From the cell containing the given text, extract its center point as (X, Y) coordinate. 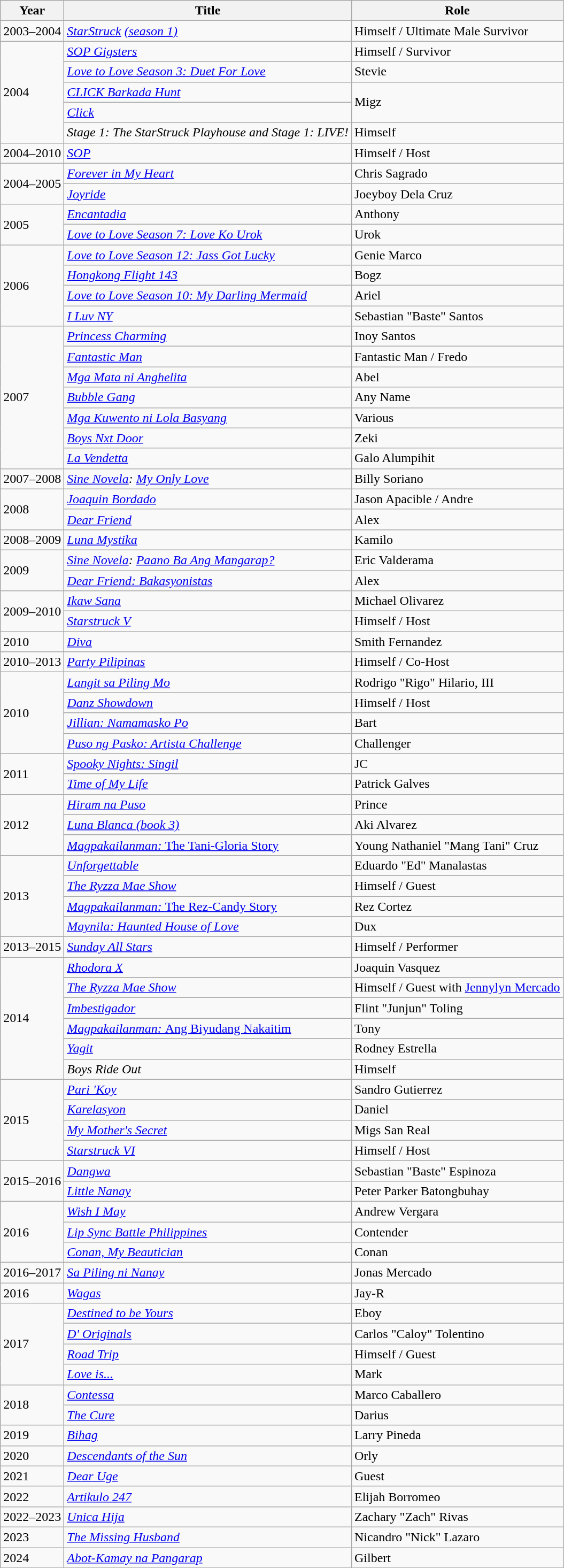
Luna Mystika (208, 540)
Various (457, 418)
2017 (32, 1344)
Descendants of the Sun (208, 1456)
Joaquin Bordado (208, 499)
Sebastian "Baste" Santos (457, 316)
Rhodora X (208, 967)
Mga Mata ni Anghelita (208, 377)
Click (208, 112)
Abel (457, 377)
Love to Love Season 12: Jass Got Lucky (208, 255)
Genie Marco (457, 255)
Mga Kuwento ni Lola Basyang (208, 418)
Sa Piling ni Nanay (208, 1273)
2007 (32, 397)
2023 (32, 1537)
Larry Pineda (457, 1435)
Flint "Junjun" Toling (457, 1008)
Aki Alvarez (457, 825)
Daniel (457, 1110)
Road Trip (208, 1354)
Sebastian "Baste" Espinoza (457, 1171)
2004 (32, 92)
Year (32, 11)
Karelasyon (208, 1110)
Anthony (457, 214)
Darius (457, 1415)
2012 (32, 825)
Joyride (208, 194)
Lip Sync Battle Philippines (208, 1232)
Artikulo 247 (208, 1496)
Inoy Santos (457, 336)
Love to Love Season 10: My Darling Mermaid (208, 296)
Prince (457, 804)
2011 (32, 774)
Contessa (208, 1395)
Sine Novela: My Only Love (208, 479)
The Missing Husband (208, 1537)
Joaquin Vasquez (457, 967)
Jonas Mercado (457, 1273)
2016–2017 (32, 1273)
Hongkong Flight 143 (208, 275)
Abot-Kamay na Pangarap (208, 1558)
Guest (457, 1476)
Sunday All Stars (208, 947)
Imbestigador (208, 1008)
The Cure (208, 1415)
Galo Alumpihit (457, 458)
Sandro Gutierrez (457, 1089)
Eboy (457, 1313)
2004–2010 (32, 153)
Contender (457, 1232)
2022 (32, 1496)
2018 (32, 1405)
2009–2010 (32, 611)
2010–2013 (32, 662)
Spooky Nights: Singil (208, 764)
Puso ng Pasko: Artista Challenge (208, 743)
2015–2016 (32, 1181)
2014 (32, 1018)
StarStruck (season 1) (208, 31)
Dux (457, 927)
Forever in My Heart (208, 173)
Princess Charming (208, 336)
Stevie (457, 72)
Wish I May (208, 1211)
I Luv NY (208, 316)
Himself / Guest with Jennylyn Mercado (457, 988)
2006 (32, 286)
2005 (32, 224)
Tony (457, 1028)
Jason Apacible / Andre (457, 499)
Migs San Real (457, 1130)
Chris Sagrado (457, 173)
La Vendetta (208, 458)
Himself / Survivor (457, 51)
Rodney Estrella (457, 1049)
Sine Novela: Paano Ba Ang Mangarap? (208, 560)
Maynila: Haunted House of Love (208, 927)
2024 (32, 1558)
Smith Fernandez (457, 642)
2019 (32, 1435)
Zachary "Zach" Rivas (457, 1517)
Zeki (457, 438)
Magpakailanman: Ang Biyudang Nakaitim (208, 1028)
Rodrigo "Rigo" Hilario, III (457, 682)
2008 (32, 509)
Carlos "Caloy" Tolentino (457, 1334)
Urok (457, 234)
Diva (208, 642)
2004–2005 (32, 183)
Dear Friend: Bakasyonistas (208, 580)
D' Originals (208, 1334)
Luna Blanca (book 3) (208, 825)
Jillian: Namamasko Po (208, 723)
Magpakailanman: The Rez-Candy Story (208, 906)
Nicandro "Nick" Lazaro (457, 1537)
Dangwa (208, 1171)
Ariel (457, 296)
Little Nanay (208, 1191)
Love to Love Season 3: Duet For Love (208, 72)
2020 (32, 1456)
Bihag (208, 1435)
Bart (457, 723)
Stage 1: The StarStruck Playhouse and Stage 1: LIVE! (208, 133)
Dear Uge (208, 1476)
Fantastic Man (208, 357)
Eduardo "Ed" Manalastas (457, 865)
Unforgettable (208, 865)
Boys Ride Out (208, 1069)
Mark (457, 1374)
Migz (457, 102)
Bogz (457, 275)
2009 (32, 570)
2021 (32, 1476)
Orly (457, 1456)
Love is... (208, 1374)
Pari 'Koy (208, 1089)
Eric Valderama (457, 560)
Boys Nxt Door (208, 438)
Himself / Co-Host (457, 662)
Love to Love Season 7: Love Ko Urok (208, 234)
My Mother's Secret (208, 1130)
2013 (32, 896)
Encantadia (208, 214)
Kamilo (457, 540)
Young Nathaniel "Mang Tani" Cruz (457, 845)
Conan, My Beautician (208, 1252)
Marco Caballero (457, 1395)
Andrew Vergara (457, 1211)
Peter Parker Batongbuhay (457, 1191)
2007–2008 (32, 479)
Any Name (457, 397)
Gilbert (457, 1558)
SOP Gigsters (208, 51)
Ikaw Sana (208, 601)
SOP (208, 153)
Yagit (208, 1049)
JC (457, 764)
Fantastic Man / Fredo (457, 357)
Hiram na Puso (208, 804)
Starstruck VI (208, 1150)
2013–2015 (32, 947)
Himself / Ultimate Male Survivor (457, 31)
Billy Soriano (457, 479)
Jay-R (457, 1293)
2003–2004 (32, 31)
Wagas (208, 1293)
Rez Cortez (457, 906)
Challenger (457, 743)
Michael Olivarez (457, 601)
Elijah Borromeo (457, 1496)
Role (457, 11)
Title (208, 11)
Patrick Galves (457, 784)
2022–2023 (32, 1517)
Magpakailanman: The Tani-Gloria Story (208, 845)
2008–2009 (32, 540)
Himself / Performer (457, 947)
2015 (32, 1120)
Joeyboy Dela Cruz (457, 194)
CLICK Barkada Hunt (208, 92)
Party Pilipinas (208, 662)
Danz Showdown (208, 703)
Unica Hija (208, 1517)
Conan (457, 1252)
Starstruck V (208, 621)
Langit sa Piling Mo (208, 682)
Dear Friend (208, 519)
Destined to be Yours (208, 1313)
Time of My Life (208, 784)
Bubble Gang (208, 397)
